Locate the cell with the specified text and output its [x, y] center coordinate. 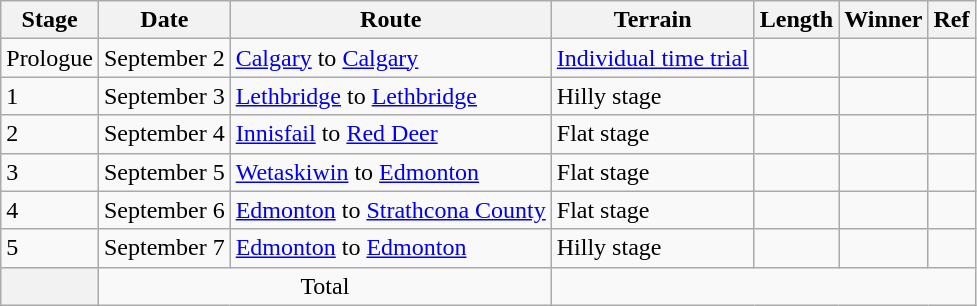
Lethbridge to Lethbridge [390, 96]
Wetaskiwin to Edmonton [390, 172]
2 [50, 134]
September 3 [164, 96]
Length [796, 20]
September 6 [164, 210]
September 5 [164, 172]
September 4 [164, 134]
Total [324, 286]
Prologue [50, 58]
5 [50, 248]
Winner [884, 20]
September 2 [164, 58]
Edmonton to Strathcona County [390, 210]
Stage [50, 20]
Date [164, 20]
September 7 [164, 248]
4 [50, 210]
Ref [952, 20]
Innisfail to Red Deer [390, 134]
Edmonton to Edmonton [390, 248]
Individual time trial [652, 58]
3 [50, 172]
Calgary to Calgary [390, 58]
1 [50, 96]
Terrain [652, 20]
Route [390, 20]
